From the cell containing the given text, extract its center point as [x, y] coordinate. 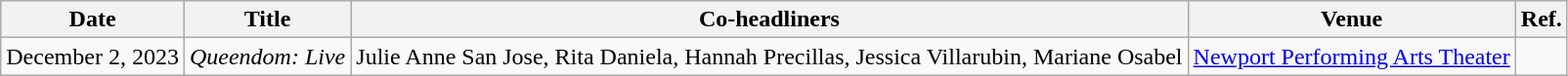
Date [93, 19]
Co-headliners [769, 19]
Title [267, 19]
Ref. [1541, 19]
Venue [1351, 19]
Julie Anne San Jose, Rita Daniela, Hannah Precillas, Jessica Villarubin, Mariane Osabel [769, 57]
Queendom: Live [267, 57]
December 2, 2023 [93, 57]
Newport Performing Arts Theater [1351, 57]
